Determine the (X, Y) coordinate at the center of the cell enclosing the given text.  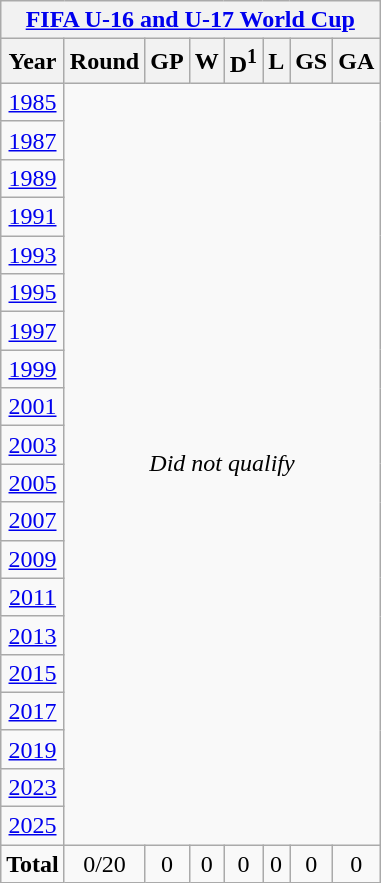
2013 (33, 635)
1995 (33, 293)
Did not qualify (222, 464)
GA (356, 62)
FIFA U-16 and U-17 World Cup (190, 20)
2023 (33, 787)
2005 (33, 483)
1987 (33, 140)
Year (33, 62)
2001 (33, 407)
1991 (33, 217)
Total (33, 864)
1999 (33, 369)
1985 (33, 102)
2017 (33, 711)
Round (104, 62)
L (276, 62)
GS (312, 62)
2003 (33, 445)
GP (167, 62)
0/20 (104, 864)
2011 (33, 597)
2007 (33, 521)
1993 (33, 255)
2015 (33, 673)
W (206, 62)
2019 (33, 749)
2025 (33, 826)
1989 (33, 178)
1997 (33, 331)
2009 (33, 559)
D1 (243, 62)
